Determine the (X, Y) coordinate at the center of the cell enclosing the given text.  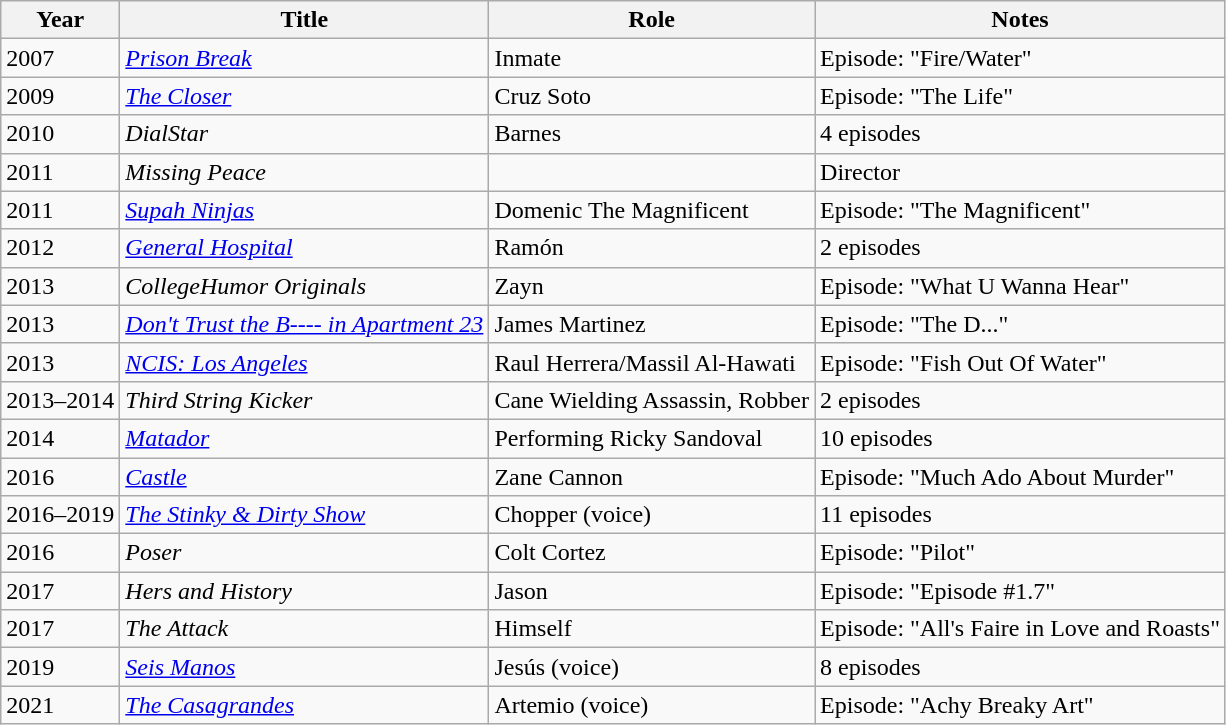
Year (60, 20)
2012 (60, 248)
Episode: "What U Wanna Hear" (1020, 286)
Domenic The Magnificent (652, 210)
Missing Peace (304, 172)
Episode: "Fish Out Of Water" (1020, 362)
Performing Ricky Sandoval (652, 438)
The Casagrandes (304, 705)
2007 (60, 58)
Jason (652, 591)
Hers and History (304, 591)
2013–2014 (60, 400)
Seis Manos (304, 667)
2009 (60, 96)
The Closer (304, 96)
James Martinez (652, 324)
8 episodes (1020, 667)
DialStar (304, 134)
NCIS: Los Angeles (304, 362)
Director (1020, 172)
Zane Cannon (652, 477)
4 episodes (1020, 134)
Episode: "Much Ado About Murder" (1020, 477)
10 episodes (1020, 438)
The Attack (304, 629)
Episode: "The D..." (1020, 324)
Episode: "The Magnificent" (1020, 210)
General Hospital (304, 248)
Ramón (652, 248)
Supah Ninjas (304, 210)
Cruz Soto (652, 96)
Episode: "Pilot" (1020, 553)
The Stinky & Dirty Show (304, 515)
Cane Wielding Assassin, Robber (652, 400)
Episode: "The Life" (1020, 96)
2016–2019 (60, 515)
Himself (652, 629)
Inmate (652, 58)
Episode: "All's Faire in Love and Roasts" (1020, 629)
Chopper (voice) (652, 515)
Poser (304, 553)
Zayn (652, 286)
Castle (304, 477)
Prison Break (304, 58)
Episode: "Episode #1.7" (1020, 591)
2019 (60, 667)
Don't Trust the B---- in Apartment 23 (304, 324)
2010 (60, 134)
Barnes (652, 134)
Third String Kicker (304, 400)
Artemio (voice) (652, 705)
Role (652, 20)
Title (304, 20)
Matador (304, 438)
Episode: "Achy Breaky Art" (1020, 705)
2021 (60, 705)
Colt Cortez (652, 553)
Raul Herrera/Massil Al-Hawati (652, 362)
11 episodes (1020, 515)
Notes (1020, 20)
CollegeHumor Originals (304, 286)
Episode: "Fire/Water" (1020, 58)
2014 (60, 438)
Jesús (voice) (652, 667)
